Identify which cell holds the provided text, then report its [x, y] central coordinate. 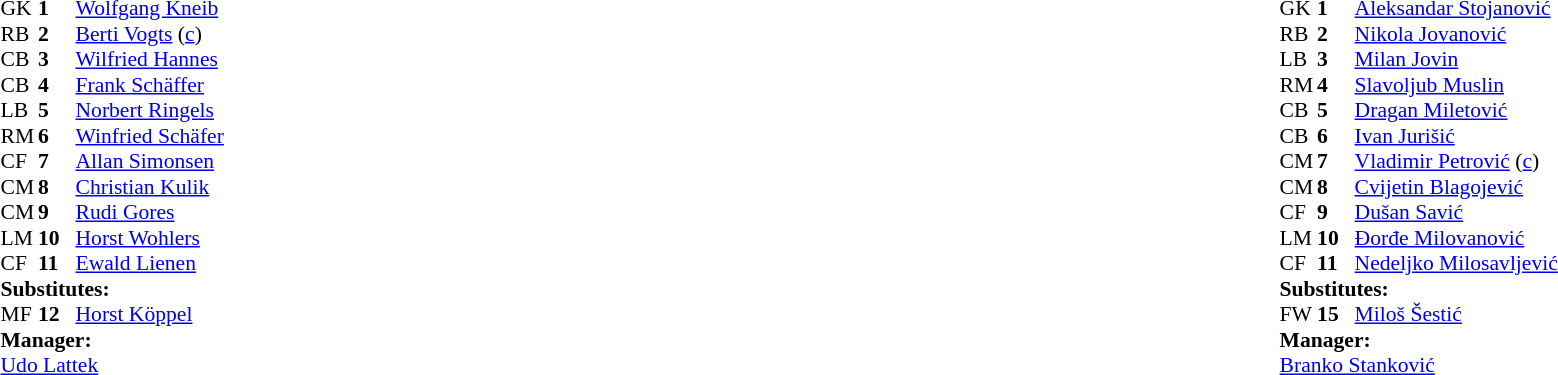
Berti Vogts (c) [150, 34]
12 [57, 315]
Christian Kulik [150, 187]
Miloš Šestić [1456, 315]
FW [1299, 315]
Nikola Jovanović [1456, 34]
Cvijetin Blagojević [1456, 187]
Norbert Ringels [150, 111]
Ewald Lienen [150, 263]
Horst Wohlers [150, 238]
Đorđe Milovanović [1456, 238]
Slavoljub Muslin [1456, 85]
Wilfried Hannes [150, 59]
Vladimir Petrović (c) [1456, 161]
Rudi Gores [150, 213]
Dragan Miletović [1456, 111]
Winfried Schäfer [150, 136]
MF [19, 315]
Allan Simonsen [150, 161]
Dušan Savić [1456, 213]
Frank Schäffer [150, 85]
Milan Jovin [1456, 59]
Horst Köppel [150, 315]
Nedeljko Milosavljević [1456, 263]
Ivan Jurišić [1456, 136]
15 [1336, 315]
